From the cell containing the given text, extract its center point as (X, Y) coordinate. 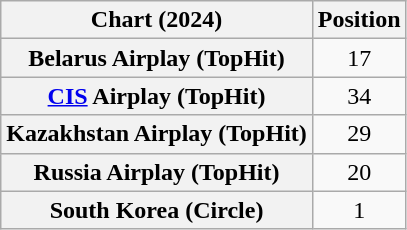
20 (359, 172)
Russia Airplay (TopHit) (157, 172)
Position (359, 20)
Chart (2024) (157, 20)
29 (359, 134)
34 (359, 96)
17 (359, 58)
Belarus Airplay (TopHit) (157, 58)
1 (359, 210)
Kazakhstan Airplay (TopHit) (157, 134)
South Korea (Circle) (157, 210)
CIS Airplay (TopHit) (157, 96)
